Locate the cell with the specified text and output its (X, Y) center coordinate. 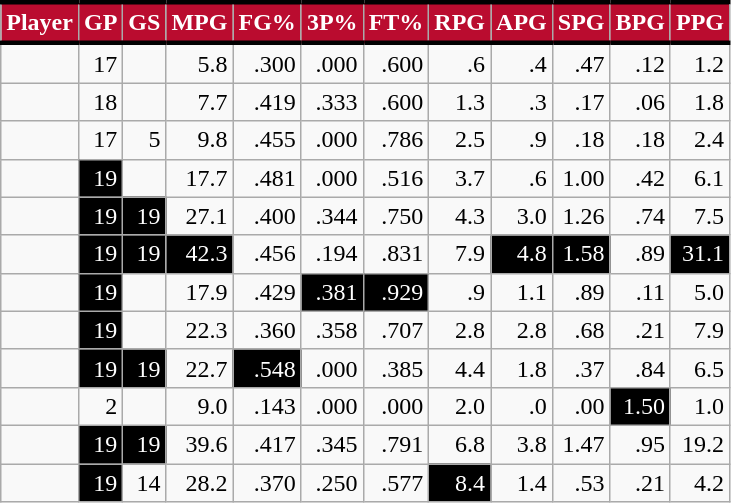
.143 (267, 406)
4.4 (460, 368)
.3 (522, 102)
.333 (332, 102)
39.6 (200, 444)
.194 (332, 254)
7.7 (200, 102)
8.4 (460, 483)
.791 (396, 444)
6.5 (700, 368)
RPG (460, 22)
BPG (640, 22)
.11 (640, 292)
6.1 (700, 178)
PPG (700, 22)
.53 (581, 483)
28.2 (200, 483)
.84 (640, 368)
3.7 (460, 178)
1.47 (581, 444)
.400 (267, 216)
19.2 (700, 444)
1.0 (700, 406)
.516 (396, 178)
.419 (267, 102)
.429 (267, 292)
6.8 (460, 444)
.74 (640, 216)
.358 (332, 330)
.385 (396, 368)
.37 (581, 368)
.42 (640, 178)
.417 (267, 444)
MPG (200, 22)
.4 (522, 63)
3.8 (522, 444)
.750 (396, 216)
SPG (581, 22)
.456 (267, 254)
.95 (640, 444)
.381 (332, 292)
27.1 (200, 216)
22.3 (200, 330)
1.50 (640, 406)
.345 (332, 444)
18 (100, 102)
APG (522, 22)
.929 (396, 292)
3.0 (522, 216)
FT% (396, 22)
.47 (581, 63)
5 (144, 140)
.300 (267, 63)
7.5 (700, 216)
31.1 (700, 254)
4.8 (522, 254)
2.4 (700, 140)
4.2 (700, 483)
.548 (267, 368)
4.3 (460, 216)
17.7 (200, 178)
1.58 (581, 254)
17.9 (200, 292)
.344 (332, 216)
Player (40, 22)
.12 (640, 63)
.455 (267, 140)
14 (144, 483)
GP (100, 22)
.06 (640, 102)
.707 (396, 330)
3P% (332, 22)
2.5 (460, 140)
.0 (522, 406)
.831 (396, 254)
.786 (396, 140)
1.00 (581, 178)
5.8 (200, 63)
1.3 (460, 102)
2 (100, 406)
22.7 (200, 368)
1.2 (700, 63)
.360 (267, 330)
GS (144, 22)
FG% (267, 22)
1.1 (522, 292)
.68 (581, 330)
9.8 (200, 140)
5.0 (700, 292)
1.26 (581, 216)
.370 (267, 483)
9.0 (200, 406)
.577 (396, 483)
2.0 (460, 406)
42.3 (200, 254)
.00 (581, 406)
.17 (581, 102)
1.4 (522, 483)
.250 (332, 483)
.481 (267, 178)
